Output the (x, y) coordinate of the center of the cell containing the given text.  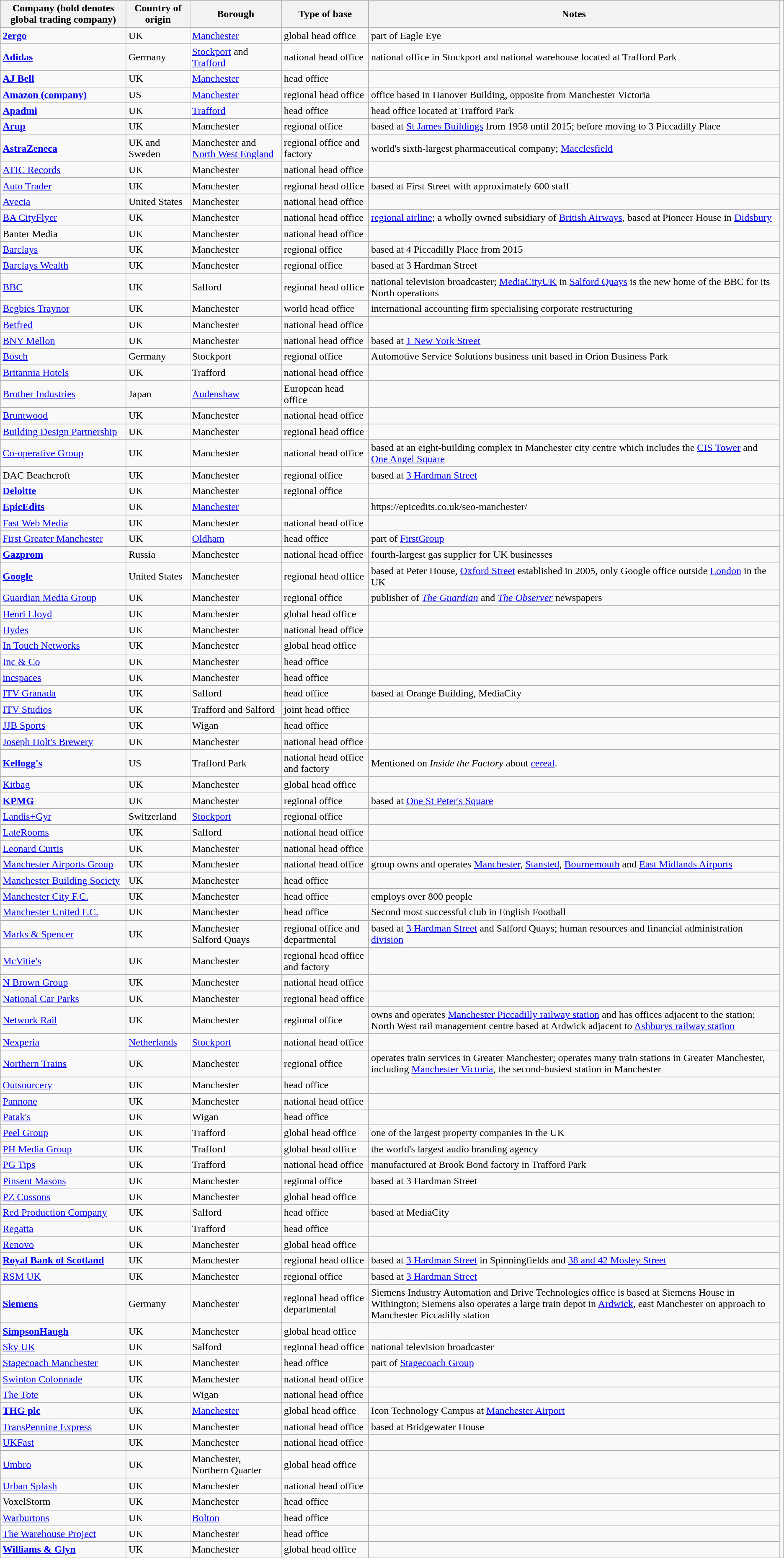
Begbies Traynor (64, 309)
Urban Splash (64, 1486)
AJ Bell (64, 79)
European head office (325, 394)
regional head officedepartmental (325, 1304)
LateRooms (64, 833)
UKFast (64, 1443)
fourth-largest gas supplier for UK businesses (574, 555)
Bosch (64, 357)
Avecia (64, 202)
Mentioned on Inside the Factory about cereal. (574, 763)
BA CityFlyer (64, 217)
THG plc (64, 1411)
RSM UK (64, 1276)
based at an eight-building complex in Manchester city centre which includes the CIS Tower and One Angel Square (574, 453)
Nexperia (64, 1042)
Second most successful club in English Football (574, 912)
employs over 800 people (574, 896)
Outsourcery (64, 1085)
Manchester United F.C. (64, 912)
AstraZeneca (64, 148)
Russia (158, 555)
Country of origin (158, 14)
based at 4 Piccadilly Place from 2015 (574, 250)
based at Orange Building, MediaCity (574, 694)
national head office and factory (325, 763)
part of FirstGroup (574, 539)
based at 3 Hardman Street and Salford Quays; human resources and financial administration division (574, 934)
Regatta (64, 1229)
PH Media Group (64, 1149)
based at 3 Hardman Street in Spinningfields and 38 and 42 Mosley Street (574, 1260)
based at St James Buildings from 1958 until 2015; before moving to 3 Piccadilly Place (574, 127)
Adidas (64, 57)
Guardian Media Group (64, 598)
Banter Media (64, 233)
Bruntwood (64, 416)
PZ Cussons (64, 1197)
EpicEdits (64, 507)
Joseph Holt's Brewery (64, 741)
Manchester City F.C. (64, 896)
Marks & Spencer (64, 934)
Arup (64, 127)
Kitbag (64, 784)
N Brown Group (64, 983)
Leonard Curtis (64, 849)
Deloitte (64, 491)
Building Design Partnership (64, 432)
Netherlands (158, 1042)
Switzerland (158, 817)
Peel Group (64, 1133)
Manchester and North West England (235, 148)
Type of base (325, 14)
Warburtons (64, 1518)
regional office and factory (325, 148)
Manchester Airports Group (64, 864)
Google (64, 577)
the world's largest audio branding agency (574, 1149)
ITV Granada (64, 694)
Swinton Colonnade (64, 1379)
TransPennine Express (64, 1427)
Patak's (64, 1117)
Network Rail (64, 1020)
Bolton (235, 1518)
Fast Web Media (64, 523)
Automotive Service Solutions business unit based in Orion Business Park (574, 357)
Manchester, Northern Quarter (235, 1464)
Co-operative Group (64, 453)
BNY Mellon (64, 341)
Company (bold denotes global trading company) (64, 14)
Gazprom (64, 555)
2ergo (64, 36)
based at First Street with approximately 600 staff (574, 186)
Landis+Gyr (64, 817)
Manchester Building Society (64, 880)
First Greater Manchester (64, 539)
national television broadcaster (574, 1347)
head office located at Trafford Park (574, 111)
Inc & Co (64, 662)
Britannia Hotels (64, 373)
Borough (235, 14)
Auto Trader (64, 186)
Brother Industries (64, 394)
Trafford and Salford (235, 709)
joint head office (325, 709)
Barclays (64, 250)
DAC Beachcroft (64, 475)
National Car Parks (64, 999)
Icon Technology Campus at Manchester Airport (574, 1411)
VoxelStorm (64, 1502)
Notes (574, 14)
regional head office and factory (325, 961)
Northern Trains (64, 1064)
regional airline; a wholly owned subsidiary of British Airways, based at Pioneer House in Didsbury (574, 217)
PG Tips (64, 1165)
part of Eagle Eye (574, 36)
Red Production Company (64, 1213)
based at MediaCity (574, 1213)
Williams & Glyn (64, 1550)
Renovo (64, 1245)
manufactured at Brook Bond factory in Trafford Park (574, 1165)
incspaces (64, 678)
Stockport and Trafford (235, 57)
one of the largest property companies in the UK (574, 1133)
Kellogg's (64, 763)
group owns and operates Manchester, Stansted, Bournemouth and East Midlands Airports (574, 864)
international accounting firm specialising corporate restructuring (574, 309)
KPMG (64, 801)
Betfred (64, 325)
Henri Lloyd (64, 614)
Barclays Wealth (64, 266)
JJB Sports (64, 725)
ManchesterSalford Quays (235, 934)
Pinsent Masons (64, 1181)
office based in Hanover Building, opposite from Manchester Victoria (574, 95)
https://epicedits.co.uk/seo-manchester/ (574, 507)
world's sixth-largest pharmaceutical company; Macclesfield (574, 148)
based at One St Peter's Square (574, 801)
Stagecoach Manchester (64, 1363)
publisher of The Guardian and The Observer newspapers (574, 598)
based at 1 New York Street (574, 341)
national office in Stockport and national warehouse located at Trafford Park (574, 57)
based at Peter House, Oxford Street established in 2005, only Google office outside London in the UK (574, 577)
Apadmi (64, 111)
world head office (325, 309)
ITV Studios (64, 709)
Japan (158, 394)
regional office and departmental (325, 934)
Sky UK (64, 1347)
McVitie's (64, 961)
BBC (64, 287)
Pannone (64, 1101)
SimpsonHaugh (64, 1331)
The Warehouse Project (64, 1534)
Umbro (64, 1464)
Oldham (235, 539)
part of Stagecoach Group (574, 1363)
Trafford Park (235, 763)
Royal Bank of Scotland (64, 1260)
Siemens (64, 1304)
In Touch Networks (64, 646)
based at Bridgewater House (574, 1427)
Hydes (64, 630)
UK and Sweden (158, 148)
Amazon (company) (64, 95)
Audenshaw (235, 394)
national television broadcaster; MediaCityUK in Salford Quays is the new home of the BBC for its North operations (574, 287)
ATIC Records (64, 170)
The Tote (64, 1395)
